Pinpoint the cell where the given text exists, returning its [X, Y] midpoint coordinate. 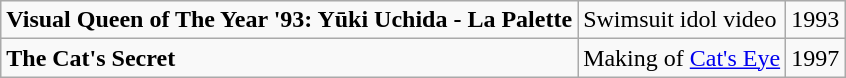
1997 [816, 58]
Swimsuit idol video [682, 20]
Making of Cat's Eye [682, 58]
The Cat's Secret [290, 58]
Visual Queen of The Year '93: Yūki Uchida - La Palette [290, 20]
1993 [816, 20]
